Capture the cell that displays the provided text and extract its (X, Y) central coordinate. 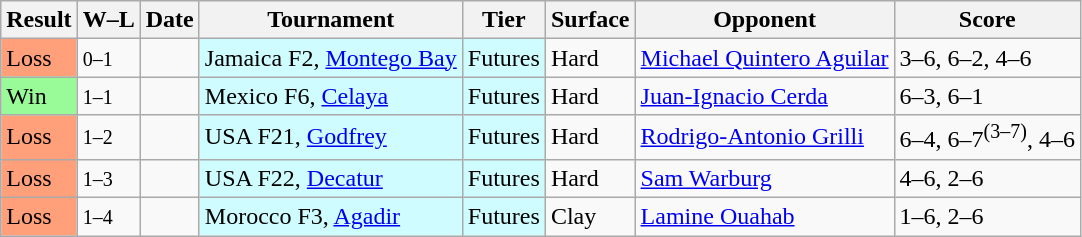
6–4, 6–7(3–7), 4–6 (987, 138)
Rodrigo-Antonio Grilli (764, 138)
Michael Quintero Aguilar (764, 58)
1–1 (108, 96)
1–6, 2–6 (987, 217)
6–3, 6–1 (987, 96)
1–3 (108, 178)
Jamaica F2, Montego Bay (330, 58)
Tier (504, 20)
Morocco F3, Agadir (330, 217)
Surface (590, 20)
Lamine Ouahab (764, 217)
Tournament (330, 20)
Win (39, 96)
Score (987, 20)
W–L (108, 20)
Mexico F6, Celaya (330, 96)
Date (170, 20)
1–2 (108, 138)
Result (39, 20)
1–4 (108, 217)
Sam Warburg (764, 178)
USA F21, Godfrey (330, 138)
4–6, 2–6 (987, 178)
USA F22, Decatur (330, 178)
Juan-Ignacio Cerda (764, 96)
0–1 (108, 58)
Clay (590, 217)
3–6, 6–2, 4–6 (987, 58)
Opponent (764, 20)
